Pinpoint the cell where the given text exists, returning its (x, y) midpoint coordinate. 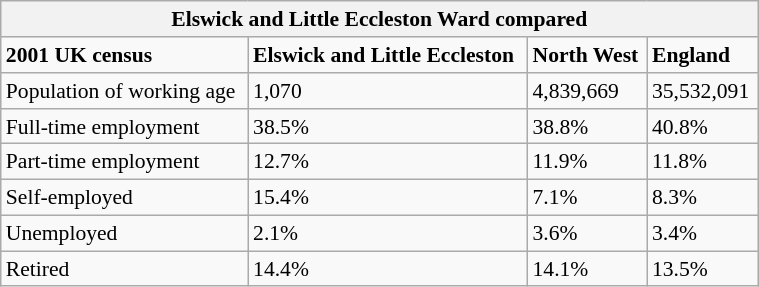
North West (586, 55)
4,839,669 (586, 91)
15.4% (388, 197)
Elswick and Little Eccleston (388, 55)
Unemployed (124, 233)
Full-time employment (124, 126)
13.5% (702, 269)
Part-time employment (124, 162)
Retired (124, 269)
12.7% (388, 162)
14.1% (586, 269)
8.3% (702, 197)
35,532,091 (702, 91)
11.9% (586, 162)
1,070 (388, 91)
2.1% (388, 233)
Self-employed (124, 197)
7.1% (586, 197)
11.8% (702, 162)
3.6% (586, 233)
38.8% (586, 126)
38.5% (388, 126)
14.4% (388, 269)
3.4% (702, 233)
2001 UK census (124, 55)
Population of working age (124, 91)
40.8% (702, 126)
England (702, 55)
Elswick and Little Eccleston Ward compared (380, 19)
